Output the (X, Y) coordinate of the center of the cell containing the given text.  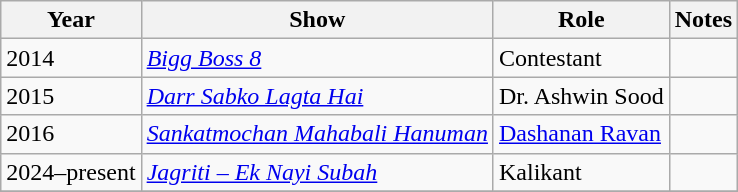
Kalikant (581, 172)
2016 (71, 134)
Bigg Boss 8 (317, 58)
Role (581, 20)
Sankatmochan Mahabali Hanuman (317, 134)
2014 (71, 58)
Darr Sabko Lagta Hai (317, 96)
Contestant (581, 58)
Show (317, 20)
Dr. Ashwin Sood (581, 96)
Jagriti – Ek Nayi Subah (317, 172)
2015 (71, 96)
Dashanan Ravan (581, 134)
Year (71, 20)
2024–present (71, 172)
Notes (703, 20)
